Locate the cell with the specified text and output its (X, Y) center coordinate. 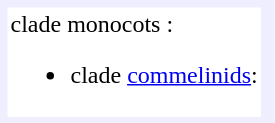
clade monocots :clade commelinids: (134, 62)
